Identify which cell holds the provided text, then report its [x, y] central coordinate. 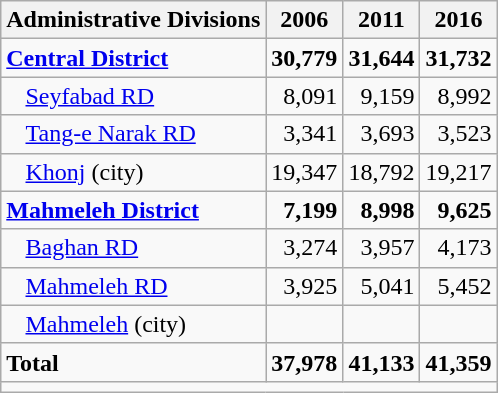
9,625 [458, 210]
19,347 [304, 172]
Mahmeleh RD [134, 286]
Mahmeleh District [134, 210]
8,091 [304, 96]
2016 [458, 20]
41,359 [458, 362]
41,133 [382, 362]
2006 [304, 20]
Administrative Divisions [134, 20]
37,978 [304, 362]
3,523 [458, 134]
Baghan RD [134, 248]
5,452 [458, 286]
31,644 [382, 58]
8,992 [458, 96]
19,217 [458, 172]
9,159 [382, 96]
Khonj (city) [134, 172]
Seyfabad RD [134, 96]
2011 [382, 20]
7,199 [304, 210]
Mahmeleh (city) [134, 324]
8,998 [382, 210]
4,173 [458, 248]
5,041 [382, 286]
3,957 [382, 248]
Total [134, 362]
30,779 [304, 58]
18,792 [382, 172]
31,732 [458, 58]
3,925 [304, 286]
3,274 [304, 248]
3,341 [304, 134]
3,693 [382, 134]
Central District [134, 58]
Tang-e Narak RD [134, 134]
